Pinpoint the cell where the given text exists, returning its (X, Y) midpoint coordinate. 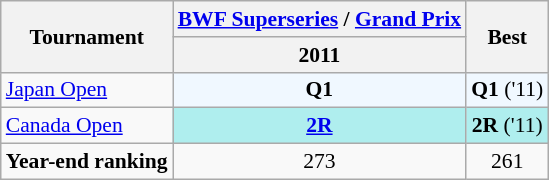
BWF Superseries / Grand Prix (320, 19)
Year-end ranking (87, 162)
Tournament (87, 36)
273 (320, 162)
Q1 ('11) (507, 90)
Q1 (320, 90)
Canada Open (87, 126)
261 (507, 162)
2R ('11) (507, 126)
2011 (320, 55)
2R (320, 126)
Best (507, 36)
Japan Open (87, 90)
